Output the (x, y) coordinate of the center of the cell containing the given text.  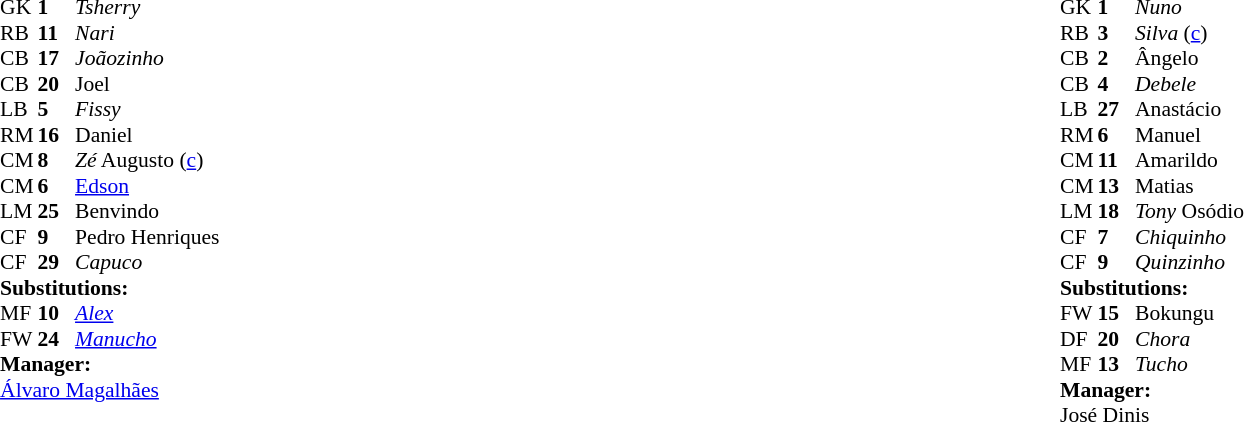
Joel (147, 84)
Tucho (1190, 365)
Tony Osódio (1190, 211)
Benvindo (147, 211)
Fissy (147, 109)
Nari (147, 33)
Anastácio (1190, 109)
Joãozinho (147, 59)
Quinzinho (1190, 263)
29 (57, 263)
4 (1117, 84)
Matias (1190, 186)
Pedro Henriques (147, 237)
Bokungu (1190, 313)
24 (57, 339)
25 (57, 211)
DF (1079, 339)
Chiquinho (1190, 237)
Daniel (147, 135)
8 (57, 161)
10 (57, 313)
Alex (147, 313)
Capuco (147, 263)
17 (57, 59)
Edson (147, 186)
18 (1117, 211)
Debele (1190, 84)
Manuel (1190, 135)
Chora (1190, 339)
7 (1117, 237)
Zé Augusto (c) (147, 161)
Silva (c) (1190, 33)
5 (57, 109)
27 (1117, 109)
2 (1117, 59)
Manucho (147, 339)
15 (1117, 313)
16 (57, 135)
Ângelo (1190, 59)
3 (1117, 33)
Amarildo (1190, 161)
Álvaro Magalhães (110, 390)
